Pinpoint the cell where the given text exists, returning its [x, y] midpoint coordinate. 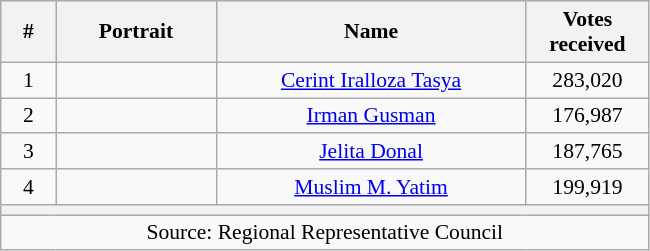
2 [28, 116]
Jelita Donal [371, 152]
Name [371, 32]
283,020 [588, 80]
Irman Gusman [371, 116]
1 [28, 80]
Source: Regional Representative Council [325, 233]
176,987 [588, 116]
3 [28, 152]
Votes received [588, 32]
199,919 [588, 187]
Portrait [136, 32]
Muslim M. Yatim [371, 187]
4 [28, 187]
187,765 [588, 152]
# [28, 32]
Cerint Iralloza Tasya [371, 80]
